Return the (x, y) coordinate for the center point of the cell that contains the specified text.  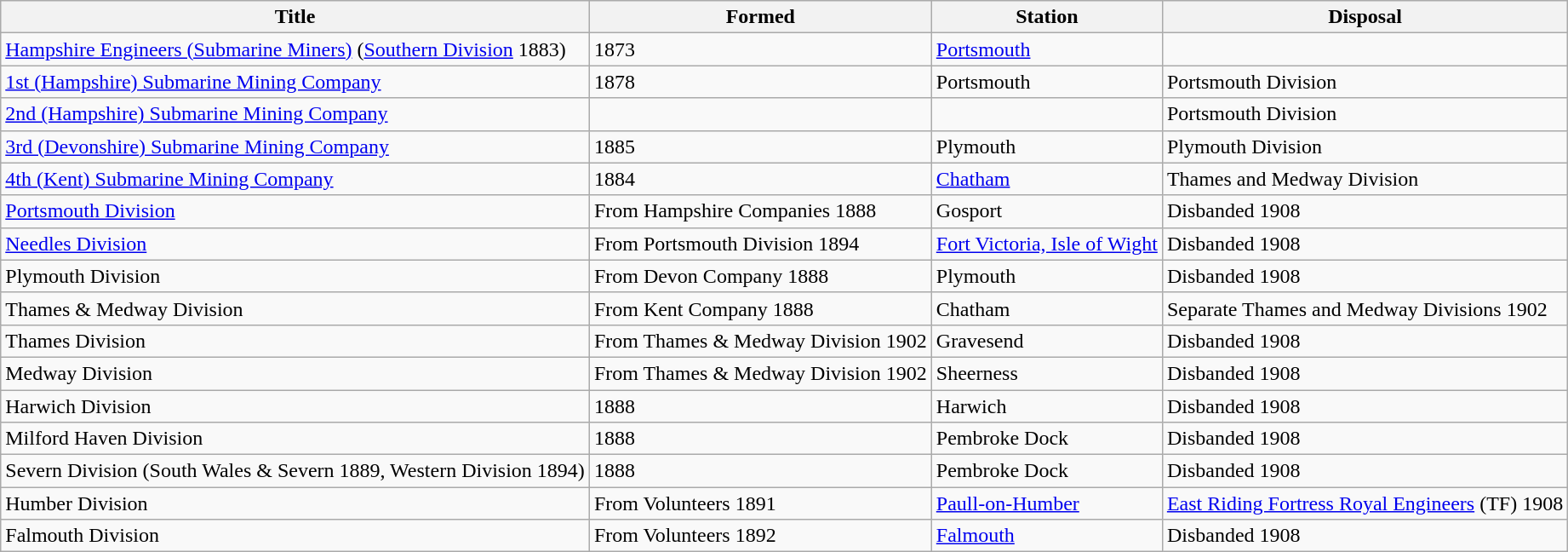
From Kent Company 1888 (760, 308)
Paull-on-Humber (1047, 503)
1st (Hampshire) Submarine Mining Company (295, 82)
East Riding Fortress Royal Engineers (TF) 1908 (1365, 503)
Falmouth Division (295, 536)
From Volunteers 1891 (760, 503)
Falmouth (1047, 536)
Gosport (1047, 211)
Humber Division (295, 503)
Harwich (1047, 406)
Formed (760, 17)
From Portsmouth Division 1894 (760, 244)
1885 (760, 147)
Title (295, 17)
From Hampshire Companies 1888 (760, 211)
Needles Division (295, 244)
Harwich Division (295, 406)
2nd (Hampshire) Submarine Mining Company (295, 114)
From Volunteers 1892 (760, 536)
1884 (760, 179)
4th (Kent) Submarine Mining Company (295, 179)
3rd (Devonshire) Submarine Mining Company (295, 147)
Disposal (1365, 17)
Gravesend (1047, 341)
Thames and Medway Division (1365, 179)
1873 (760, 49)
Medway Division (295, 373)
1878 (760, 82)
From Devon Company 1888 (760, 276)
Severn Division (South Wales & Severn 1889, Western Division 1894) (295, 471)
Station (1047, 17)
Milford Haven Division (295, 439)
Separate Thames and Medway Divisions 1902 (1365, 308)
Thames & Medway Division (295, 308)
Fort Victoria, Isle of Wight (1047, 244)
Hampshire Engineers (Submarine Miners) (Southern Division 1883) (295, 49)
Thames Division (295, 341)
Sheerness (1047, 373)
